Output the [X, Y] coordinate of the center of the cell containing the given text.  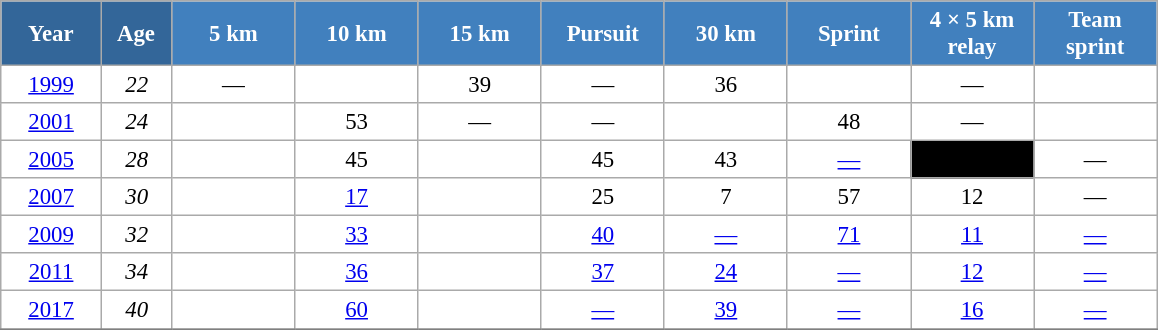
71 [848, 235]
43 [726, 160]
5 km [234, 34]
30 km [726, 34]
2007 [52, 197]
Pursuit [602, 34]
2001 [52, 122]
60 [356, 310]
32 [136, 235]
53 [356, 122]
15 km [480, 34]
16 [972, 310]
48 [848, 122]
17 [356, 197]
28 [136, 160]
4 × 5 km relay [972, 34]
2005 [52, 160]
22 [136, 85]
Team sprint [1096, 34]
7 [726, 197]
2011 [52, 273]
25 [602, 197]
37 [602, 273]
33 [356, 235]
2017 [52, 310]
1999 [52, 85]
Sprint [848, 34]
10 km [356, 34]
2009 [52, 235]
34 [136, 273]
11 [972, 235]
30 [136, 197]
Year [52, 34]
Age [136, 34]
57 [848, 197]
